From the cell containing the given text, extract its center point as (x, y) coordinate. 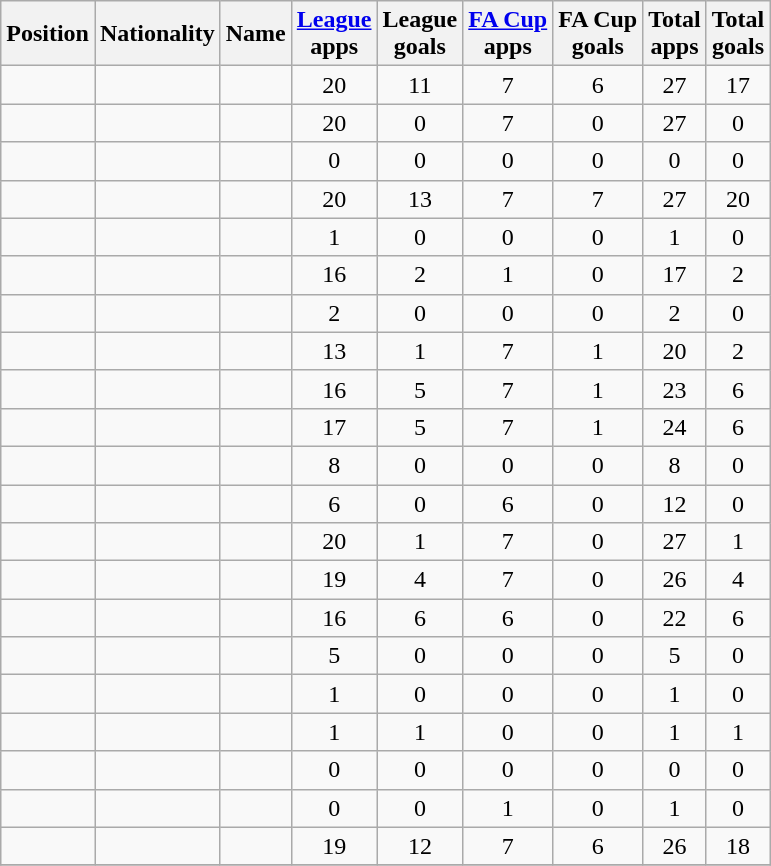
Nationality (157, 34)
Totalgoals (738, 34)
Leaguegoals (420, 34)
22 (675, 618)
23 (675, 389)
Totalapps (675, 34)
24 (675, 427)
Name (256, 34)
FA Cupgoals (598, 34)
18 (738, 846)
Leagueapps (334, 34)
FA Cupapps (508, 34)
Position (48, 34)
11 (420, 85)
